Locate the cell with the specified text and output its (x, y) center coordinate. 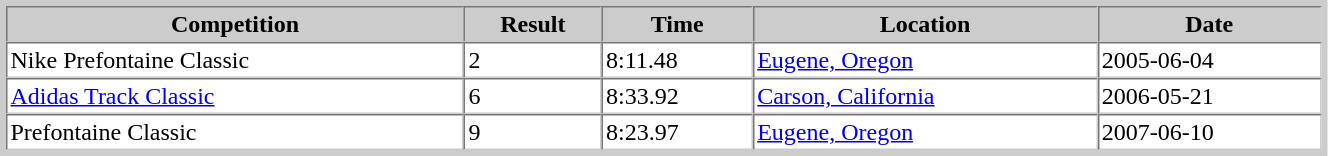
2005-06-04 (1209, 60)
8:33.92 (678, 96)
9 (533, 132)
Location (926, 24)
8:11.48 (678, 60)
Result (533, 24)
Prefontaine Classic (235, 132)
Nike Prefontaine Classic (235, 60)
Time (678, 24)
2007-06-10 (1209, 132)
2 (533, 60)
Date (1209, 24)
Competition (235, 24)
Adidas Track Classic (235, 96)
6 (533, 96)
8:23.97 (678, 132)
2006-05-21 (1209, 96)
Carson, California (926, 96)
